Detect which cell encompasses the target text, then output its (X, Y) center coordinate. 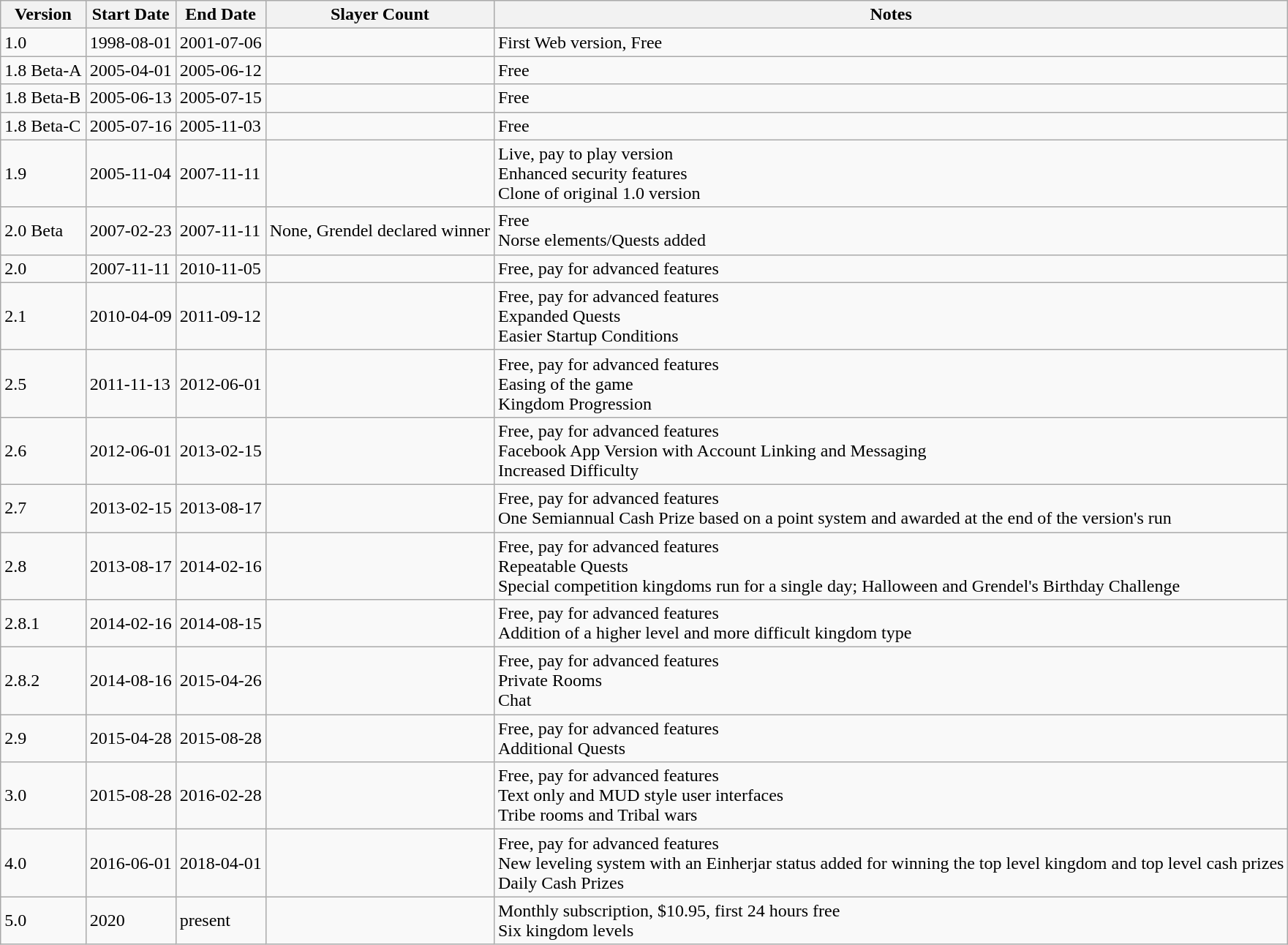
Free, pay for advanced featuresRepeatable QuestsSpecial competition kingdoms run for a single day; Halloween and Grendel's Birthday Challenge (891, 566)
FreeNorse elements/Quests added (891, 231)
Free, pay for advanced featuresEasing of the gameKingdom Progression (891, 383)
2.8.2 (43, 681)
2005-11-03 (221, 126)
5.0 (43, 920)
2016-02-28 (221, 796)
2.5 (43, 383)
1.8 Beta-A (43, 70)
2.9 (43, 739)
2005-04-01 (130, 70)
Monthly subscription, $10.95, first 24 hours freeSix kingdom levels (891, 920)
1.9 (43, 173)
Free, pay for advanced features (891, 268)
1998-08-01 (130, 42)
1.8 Beta-C (43, 126)
4.0 (43, 863)
Free, pay for advanced featuresExpanded QuestsEasier Startup Conditions (891, 316)
End Date (221, 15)
2005-07-15 (221, 98)
2020 (130, 920)
2011-09-12 (221, 316)
2014-08-16 (130, 681)
Free, pay for advanced featuresText only and MUD style user interfacesTribe rooms and Tribal wars (891, 796)
Free, pay for advanced featuresOne Semiannual Cash Prize based on a point system and awarded at the end of the version's run (891, 508)
Version (43, 15)
present (221, 920)
Free, pay for advanced featuresAddition of a higher level and more difficult kingdom type (891, 623)
Start Date (130, 15)
None, Grendel declared winner (380, 231)
2015-04-28 (130, 739)
2016-06-01 (130, 863)
Slayer Count (380, 15)
2.0 Beta (43, 231)
2005-07-16 (130, 126)
2010-04-09 (130, 316)
2007-02-23 (130, 231)
Free, pay for advanced featuresPrivate RoomsChat (891, 681)
Free, pay for advanced featuresFacebook App Version with Account Linking and MessagingIncreased Difficulty (891, 451)
2.8 (43, 566)
Notes (891, 15)
2.1 (43, 316)
2015-04-26 (221, 681)
Free, pay for advanced featuresAdditional Quests (891, 739)
1.0 (43, 42)
2018-04-01 (221, 863)
2011-11-13 (130, 383)
2.7 (43, 508)
1.8 Beta-B (43, 98)
2005-06-13 (130, 98)
2.8.1 (43, 623)
Live, pay to play versionEnhanced security featuresClone of original 1.0 version (891, 173)
2.6 (43, 451)
First Web version, Free (891, 42)
2001-07-06 (221, 42)
2005-06-12 (221, 70)
2.0 (43, 268)
2005-11-04 (130, 173)
3.0 (43, 796)
2014-08-15 (221, 623)
2010-11-05 (221, 268)
